Locate the cell with the specified text and output its (X, Y) center coordinate. 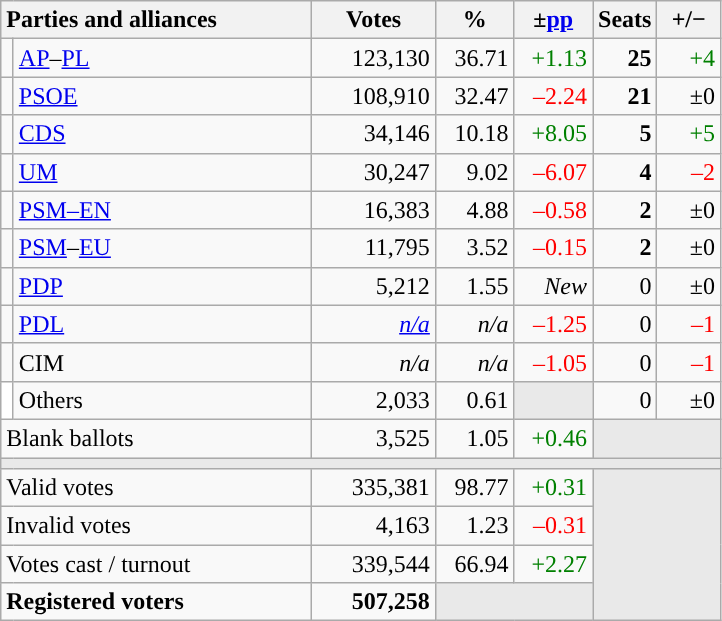
–1.25 (554, 324)
3.52 (474, 248)
AP–PL (162, 58)
–0.31 (554, 526)
0.61 (474, 400)
Invalid votes (156, 526)
–2 (689, 172)
+0.31 (554, 488)
34,146 (374, 134)
Votes cast / turnout (156, 564)
98.77 (474, 488)
4,163 (374, 526)
1.05 (474, 438)
PSM–EN (162, 210)
335,381 (374, 488)
Others (162, 400)
PSM–EU (162, 248)
339,544 (374, 564)
9.02 (474, 172)
507,258 (374, 602)
–0.15 (554, 248)
32.47 (474, 96)
–6.07 (554, 172)
–0.58 (554, 210)
–2.24 (554, 96)
CIM (162, 362)
3,525 (374, 438)
Parties and alliances (156, 20)
Registered voters (156, 602)
+1.13 (554, 58)
1.23 (474, 526)
1.55 (474, 286)
+4 (689, 58)
PDL (162, 324)
5 (624, 134)
+2.27 (554, 564)
2,033 (374, 400)
New (554, 286)
+/− (689, 20)
66.94 (474, 564)
±pp (554, 20)
Blank ballots (156, 438)
Seats (624, 20)
16,383 (374, 210)
+5 (689, 134)
Votes (374, 20)
CDS (162, 134)
UM (162, 172)
123,130 (374, 58)
PDP (162, 286)
11,795 (374, 248)
108,910 (374, 96)
25 (624, 58)
30,247 (374, 172)
–1.05 (554, 362)
% (474, 20)
+0.46 (554, 438)
10.18 (474, 134)
36.71 (474, 58)
4.88 (474, 210)
+8.05 (554, 134)
21 (624, 96)
Valid votes (156, 488)
PSOE (162, 96)
4 (624, 172)
5,212 (374, 286)
